Scan for the cell matching the given text and deliver its (X, Y) coordinate at center. 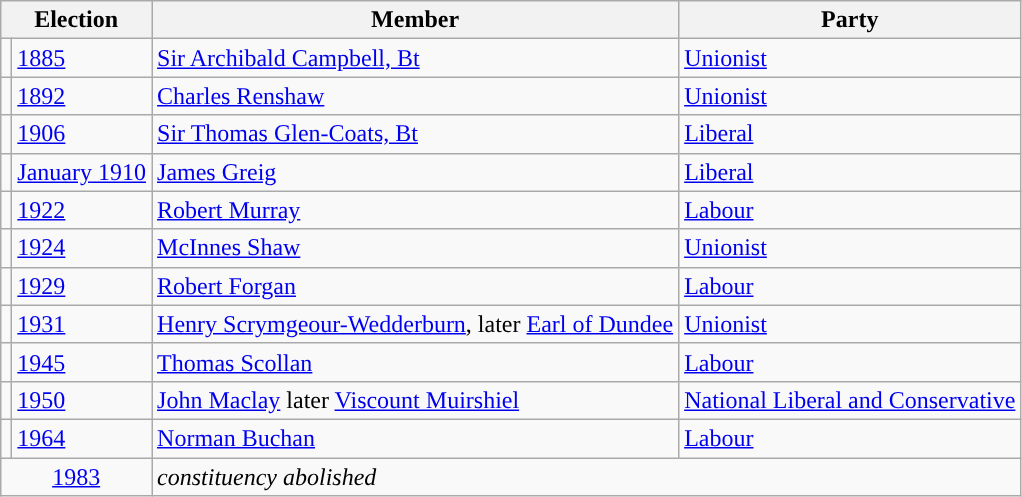
McInnes Shaw (416, 248)
Sir Archibald Campbell, Bt (416, 58)
1983 (76, 477)
Henry Scrymgeour-Wedderburn, later Earl of Dundee (416, 324)
January 1910 (82, 172)
National Liberal and Conservative (850, 400)
1950 (82, 400)
John Maclay later Viscount Muirshiel (416, 400)
Robert Forgan (416, 286)
constituency abolished (586, 477)
Election (76, 20)
Charles Renshaw (416, 96)
James Greig (416, 172)
Thomas Scollan (416, 362)
1892 (82, 96)
1885 (82, 58)
1964 (82, 438)
1931 (82, 324)
1924 (82, 248)
Member (416, 20)
Robert Murray (416, 210)
1929 (82, 286)
Party (850, 20)
1922 (82, 210)
Norman Buchan (416, 438)
1906 (82, 134)
Sir Thomas Glen-Coats, Bt (416, 134)
1945 (82, 362)
